Capture the cell that displays the provided text and extract its (x, y) central coordinate. 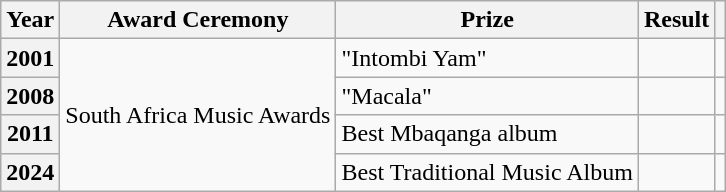
Best Mbaqanga album (487, 134)
2008 (30, 96)
Award Ceremony (198, 20)
Best Traditional Music Album (487, 172)
2011 (30, 134)
"Macala" (487, 96)
2024 (30, 172)
South Africa Music Awards (198, 115)
2001 (30, 58)
Result (676, 20)
Year (30, 20)
"Intombi Yam" (487, 58)
Prize (487, 20)
